Detect which cell encompasses the target text, then output its [x, y] center coordinate. 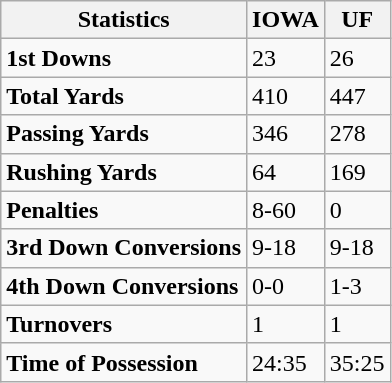
8-60 [286, 210]
IOWA [286, 20]
Statistics [124, 20]
UF [357, 20]
278 [357, 134]
26 [357, 58]
4th Down Conversions [124, 286]
1st Downs [124, 58]
0 [357, 210]
35:25 [357, 362]
Passing Yards [124, 134]
1-3 [357, 286]
23 [286, 58]
410 [286, 96]
64 [286, 172]
Turnovers [124, 324]
Total Yards [124, 96]
Time of Possession [124, 362]
447 [357, 96]
Penalties [124, 210]
24:35 [286, 362]
0-0 [286, 286]
3rd Down Conversions [124, 248]
Rushing Yards [124, 172]
346 [286, 134]
169 [357, 172]
